For the text-containing cell, return its midpoint in (X, Y) coordinate format. 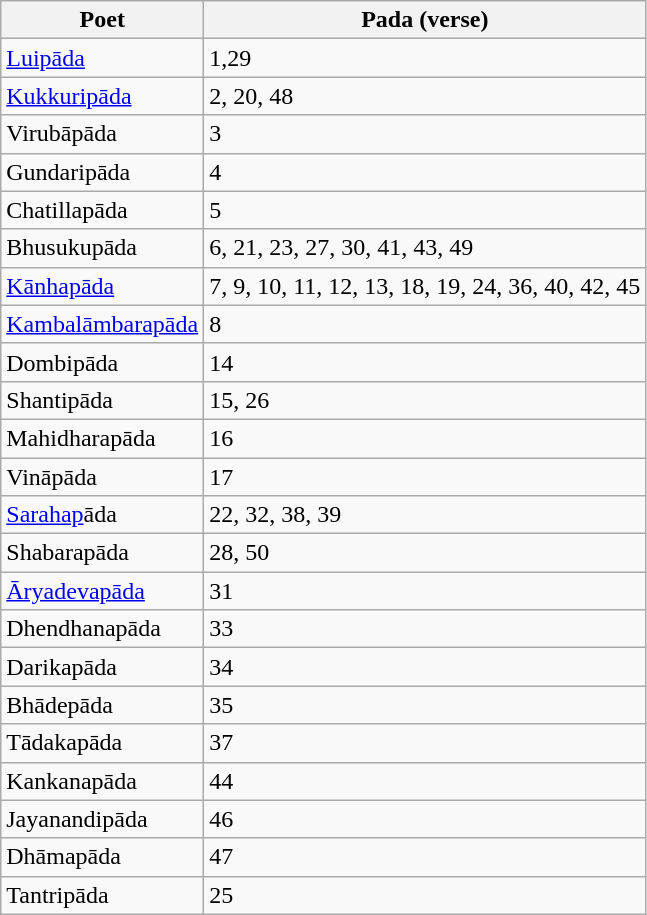
34 (425, 667)
Tantripāda (102, 895)
25 (425, 895)
Bhādepāda (102, 705)
Jayanandipāda (102, 819)
7, 9, 10, 11, 12, 13, 18, 19, 24, 36, 40, 42, 45 (425, 286)
6, 21, 23, 27, 30, 41, 43, 49 (425, 248)
Poet (102, 20)
Bhusukupāda (102, 248)
Gundaripāda (102, 172)
4 (425, 172)
46 (425, 819)
Dhendhanapāda (102, 629)
Tādakapāda (102, 743)
Kānhapāda (102, 286)
35 (425, 705)
Chatillapāda (102, 210)
8 (425, 324)
Āryadevapāda (102, 591)
Dombipāda (102, 362)
Virubāpāda (102, 134)
Kankanapāda (102, 781)
14 (425, 362)
Darikapāda (102, 667)
44 (425, 781)
Vināpāda (102, 477)
Luipāda (102, 58)
Sarahapāda (102, 515)
3 (425, 134)
47 (425, 857)
17 (425, 477)
Mahidharapāda (102, 438)
5 (425, 210)
2, 20, 48 (425, 96)
16 (425, 438)
Dhāmapāda (102, 857)
Kukkuripāda (102, 96)
1,29 (425, 58)
28, 50 (425, 553)
Shabarapāda (102, 553)
33 (425, 629)
Shantipāda (102, 400)
15, 26 (425, 400)
Pada (verse) (425, 20)
31 (425, 591)
37 (425, 743)
Kambalāmbarapāda (102, 324)
22, 32, 38, 39 (425, 515)
